Return [x, y] of the center of cell containing provided text 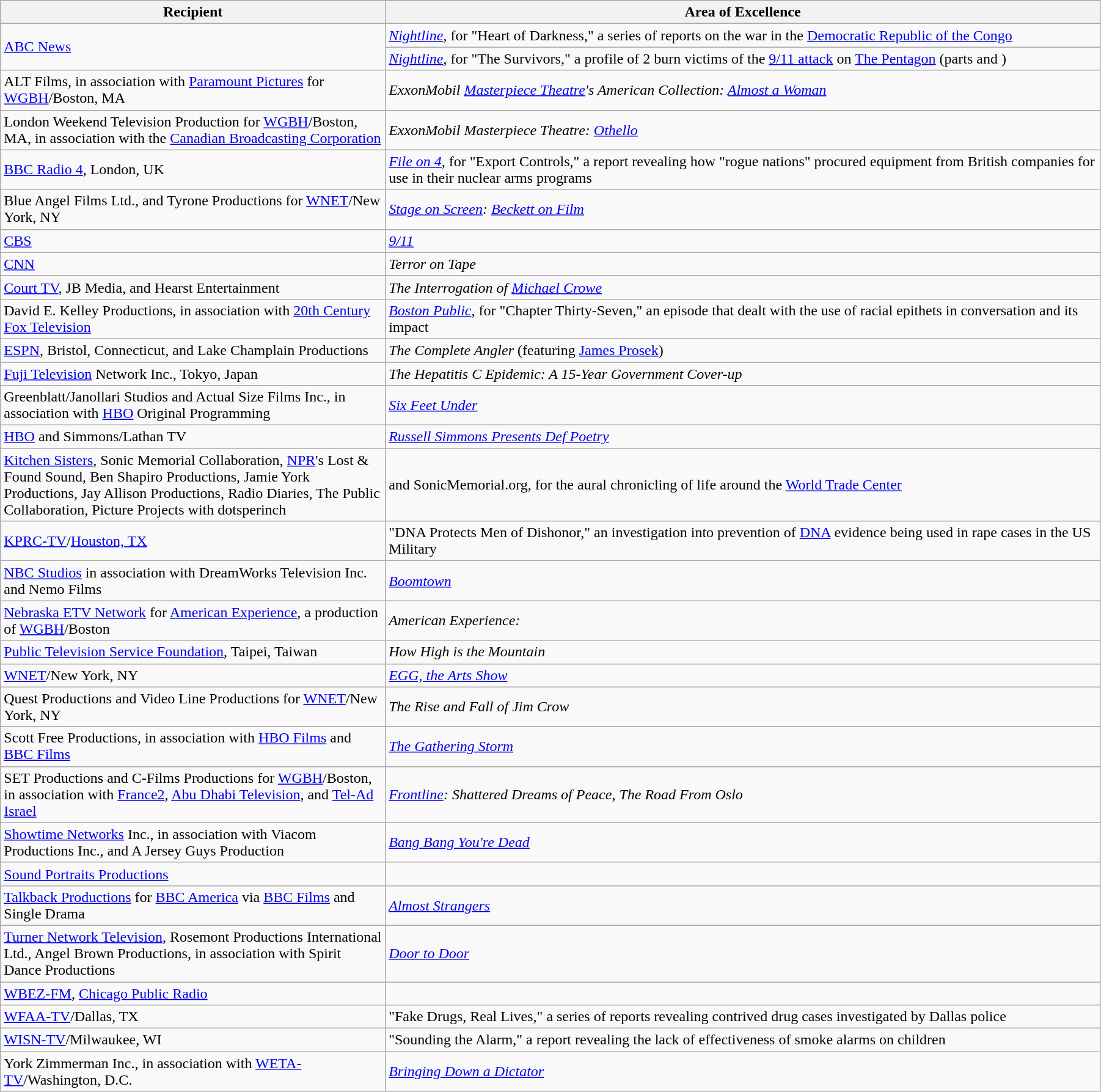
The Rise and Fall of Jim Crow [743, 706]
Recipient [193, 12]
ExxonMobil Masterpiece Theatre's American Collection: Almost a Woman [743, 90]
ALT Films, in association with Paramount Pictures for WGBH/Boston, MA [193, 90]
Talkback Productions for BBC America via BBC Films and Single Drama [193, 906]
Scott Free Productions, in association with HBO Films and BBC Films [193, 747]
Almost Strangers [743, 906]
"Fake Drugs, Real Lives," a series of reports revealing contrived drug cases investigated by Dallas police [743, 1017]
Area of Excellence [743, 12]
Blue Angel Films Ltd., and Tyrone Productions for WNET/New York, NY [193, 209]
Bang Bang You're Dead [743, 842]
American Experience: [743, 621]
David E. Kelley Productions, in association with 20th Century Fox Television [193, 319]
The Complete Angler (featuring James Prosek) [743, 350]
ExxonMobil Masterpiece Theatre: Othello [743, 130]
Quest Productions and Video Line Productions for WNET/New York, NY [193, 706]
CNN [193, 264]
Six Feet Under [743, 406]
WNET/New York, NY [193, 675]
How High is the Mountain [743, 652]
Greenblatt/Janollari Studios and Actual Size Films Inc., in association with HBO Original Programming [193, 406]
"DNA Protects Men of Dishonor," an investigation into prevention of DNA evidence being used in rape cases in the US Military [743, 541]
Bringing Down a Dictator [743, 1072]
Boston Public, for "Chapter Thirty-Seven," an episode that dealt with the use of racial epithets in conversation and its impact [743, 319]
WBEZ-FM, Chicago Public Radio [193, 993]
ESPN, Bristol, Connecticut, and Lake Champlain Productions [193, 350]
The Hepatitis C Epidemic: A 15-Year Government Cover-up [743, 373]
Nightline, for "Heart of Darkness," a series of reports on the war in the Democratic Republic of the Congo [743, 35]
Nightline, for "The Survivors," a profile of 2 burn victims of the 9/11 attack on The Pentagon (parts and ) [743, 59]
HBO and Simmons/Lathan TV [193, 437]
Russell Simmons Presents Def Poetry [743, 437]
Fuji Television Network Inc., Tokyo, Japan [193, 373]
9/11 [743, 241]
Door to Door [743, 953]
NBC Studios in association with DreamWorks Television Inc. and Nemo Films [193, 581]
Showtime Networks Inc., in association with Viacom Productions Inc., and A Jersey Guys Production [193, 842]
EGG, the Arts Show [743, 675]
Boomtown [743, 581]
London Weekend Television Production for WGBH/Boston, MA, in association with the Canadian Broadcasting Corporation [193, 130]
Frontline: Shattered Dreams of Peace, The Road From Oslo [743, 794]
The Interrogation of Michael Crowe [743, 287]
"Sounding the Alarm," a report revealing the lack of effectiveness of smoke alarms on children [743, 1040]
KPRC-TV/Houston, TX [193, 541]
CBS [193, 241]
The Gathering Storm [743, 747]
Terror on Tape [743, 264]
Nebraska ETV Network for American Experience, a production of WGBH/Boston [193, 621]
Court TV, JB Media, and Hearst Entertainment [193, 287]
ABC News [193, 47]
Sound Portraits Productions [193, 874]
BBC Radio 4, London, UK [193, 170]
Public Television Service Foundation, Taipei, Taiwan [193, 652]
and SonicMemorial.org, for the aural chronicling of life around the World Trade Center [743, 485]
Stage on Screen: Beckett on Film [743, 209]
WISN-TV/Milwaukee, WI [193, 1040]
WFAA-TV/Dallas, TX [193, 1017]
York Zimmerman Inc., in association with WETA-TV/Washington, D.C. [193, 1072]
SET Productions and C-Films Productions for WGBH/Boston, in association with France2, Abu Dhabi Television, and Tel-Ad Israel [193, 794]
Turner Network Television, Rosemont Productions International Ltd., Angel Brown Productions, in association with Spirit Dance Productions [193, 953]
